Return the (x, y) coordinate for the center point of the cell that contains the specified text.  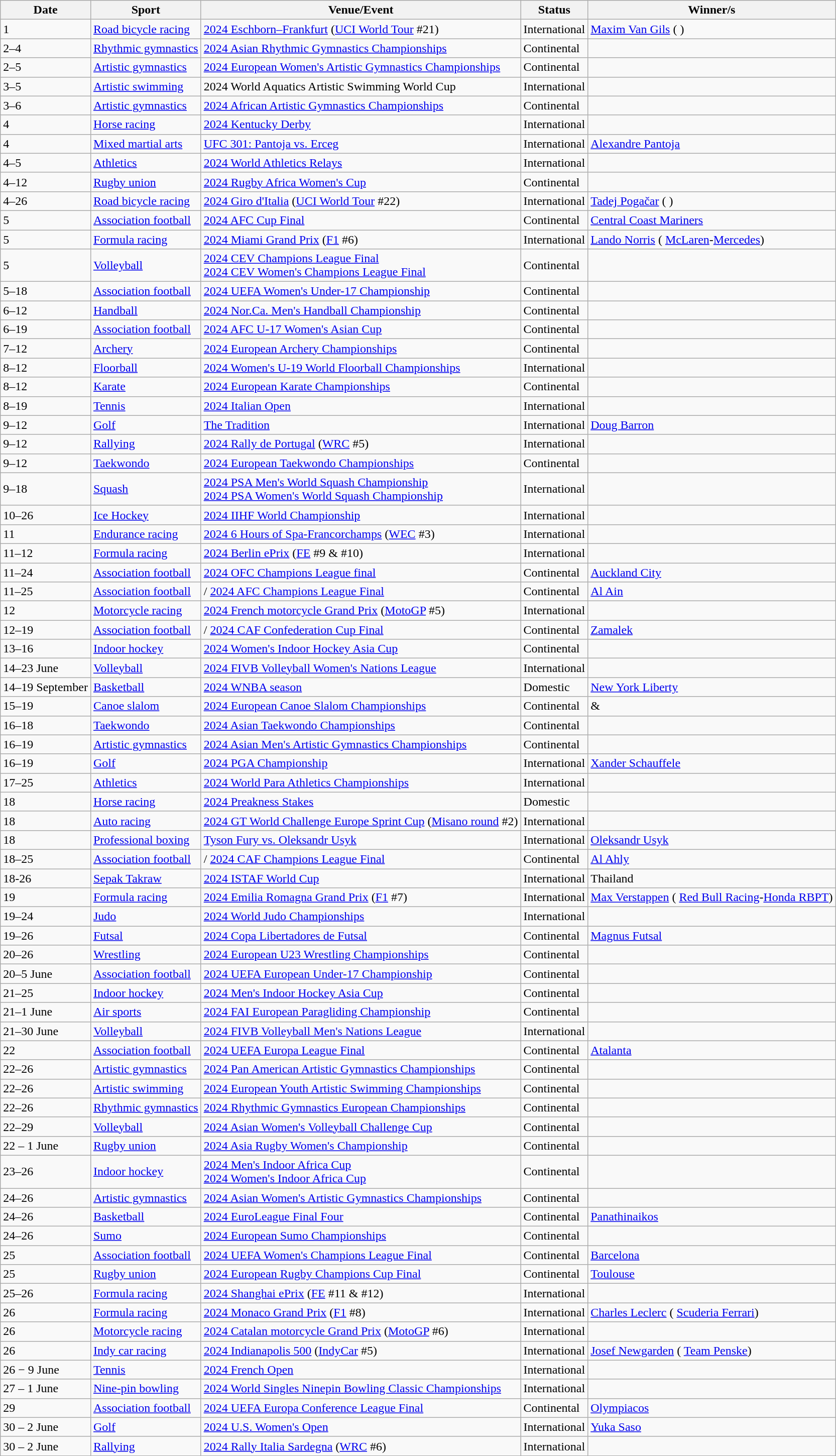
2024 World Athletics Relays (361, 163)
2024 Pan American Artistic Gymnastics Championships (361, 1069)
4–26 (46, 201)
Date (46, 10)
12–19 (46, 630)
2024 World Judo Championships (361, 917)
1 (46, 29)
2024 European Karate Championships (361, 387)
Squash (146, 489)
2024 UEFA Europa Conference League Final (361, 1408)
Sepak Takraw (146, 878)
2024 Asian Taekwondo Championships (361, 725)
2024 GT World Challenge Europe Sprint Cup (Misano round #2) (361, 821)
20–26 (46, 955)
22 – 1 June (46, 1146)
2024 Nor.Ca. Men's Handball Championship (361, 310)
5–18 (46, 291)
/ 2024 AFC Champions League Final (361, 592)
6–12 (46, 310)
Lando Norris ( McLaren-Mercedes) (712, 240)
Al Ahly (712, 859)
Doug Barron (712, 425)
New York Liberty (712, 687)
19–24 (46, 917)
Auckland City (712, 572)
2–4 (46, 48)
11–12 (46, 553)
Thailand (712, 878)
Maxim Van Gils ( ) (712, 29)
14–23 June (46, 668)
2024 AFC Cup Final (361, 220)
Olympiacos (712, 1408)
21–25 (46, 993)
22–29 (46, 1127)
Tyson Fury vs. Oleksandr Usyk (361, 840)
Canoe slalom (146, 706)
2024 European Archery Championships (361, 349)
Sumo (146, 1236)
6–19 (46, 329)
The Tradition (361, 425)
17–25 (46, 782)
2024 IIHF World Championship (361, 515)
Josef Newgarden ( Team Penske) (712, 1351)
2024 Monaco Grand Prix (F1 #8) (361, 1312)
Futsal (146, 936)
Al Ain (712, 592)
2024 FAI European Paragliding Championship (361, 1012)
2024 Kentucky Derby (361, 125)
21–30 June (46, 1031)
2024 FIVB Volleyball Men's Nations League (361, 1031)
Archery (146, 349)
18–25 (46, 859)
Auto racing (146, 821)
2–5 (46, 67)
2024 World Para Athletics Championships (361, 782)
Mixed martial arts (146, 144)
Indy car racing (146, 1351)
2024 European Rugby Champions Cup Final (361, 1274)
4–12 (46, 182)
Zamalek (712, 630)
Xander Schauffele (712, 763)
4–5 (46, 163)
Toulouse (712, 1274)
2024 OFC Champions League final (361, 572)
2024 European U23 Wrestling Championships (361, 955)
29 (46, 1408)
2024 UEFA Women's Under-17 Championship (361, 291)
3–5 (46, 86)
/ 2024 CAF Confederation Cup Final (361, 630)
11–24 (46, 572)
2024 PGA Championship (361, 763)
Yuka Saso (712, 1427)
Atalanta (712, 1050)
Tadej Pogačar ( ) (712, 201)
2024 Asia Rugby Women's Championship (361, 1146)
2024 Asian Rhythmic Gymnastics Championships (361, 48)
Barcelona (712, 1255)
Magnus Futsal (712, 936)
2024 Copa Libertadores de Futsal (361, 936)
Panathinaikos (712, 1217)
Winner/s (712, 10)
3–6 (46, 105)
Air sports (146, 1012)
2024 UEFA Women's Champions League Final (361, 1255)
2024 Women's Indoor Hockey Asia Cup (361, 649)
Endurance racing (146, 534)
2024 Men's Indoor Africa Cup 2024 Women's Indoor Africa Cup (361, 1171)
Wrestling (146, 955)
10–26 (46, 515)
9–18 (46, 489)
2024 Asian Women's Volleyball Challenge Cup (361, 1127)
2024 European Youth Artistic Swimming Championships (361, 1088)
16–18 (46, 725)
Status (554, 10)
8–19 (46, 406)
2024 PSA Men's World Squash Championship 2024 PSA Women's World Squash Championship (361, 489)
2024 UEFA European Under-17 Championship (361, 974)
2024 World Singles Ninepin Bowling Classic Championships (361, 1389)
2024 Giro d'Italia (UCI World Tour #22) (361, 201)
2024 Emilia Romagna Grand Prix (F1 #7) (361, 898)
Venue/Event (361, 10)
27 – 1 June (46, 1389)
2024 ISTAF World Cup (361, 878)
Handball (146, 310)
25–26 (46, 1293)
2024 French Open (361, 1370)
2024 6 Hours of Spa-Francorchamps (WEC #3) (361, 534)
Nine-pin bowling (146, 1389)
11–25 (46, 592)
2024 Indianapolis 500 (IndyCar #5) (361, 1351)
2024 Italian Open (361, 406)
21–1 June (46, 1012)
2024 WNBA season (361, 687)
Max Verstappen ( Red Bull Racing-Honda RBPT) (712, 898)
2024 Shanghai ePrix (FE #11 & #12) (361, 1293)
2024 European Taekwondo Championships (361, 463)
13–16 (46, 649)
2024 Rally Italia Sardegna (WRC #6) (361, 1446)
22 (46, 1050)
2024 UEFA Europa League Final (361, 1050)
2024 French motorcycle Grand Prix (MotoGP #5) (361, 611)
2024 Women's U-19 World Floorball Championships (361, 368)
2024 Asian Women's Artistic Gymnastics Championships (361, 1198)
2024 Rally de Portugal (WRC #5) (361, 444)
2024 European Sumo Championships (361, 1236)
2024 Asian Men's Artistic Gymnastics Championships (361, 744)
Professional boxing (146, 840)
19 (46, 898)
Judo (146, 917)
Sport (146, 10)
& (712, 706)
18-26 (46, 878)
/ 2024 CAF Champions League Final (361, 859)
Ice Hockey (146, 515)
Charles Leclerc ( Scuderia Ferrari) (712, 1312)
2024 Eschborn–Frankfurt (UCI World Tour #21) (361, 29)
2024 European Canoe Slalom Championships (361, 706)
2024 Rugby Africa Women's Cup (361, 182)
2024 Miami Grand Prix (F1 #6) (361, 240)
26 − 9 June (46, 1370)
Central Coast Mariners (712, 220)
2024 Berlin ePrix (FE #9 & #10) (361, 553)
2024 Rhythmic Gymnastics European Championships (361, 1107)
2024 U.S. Women's Open (361, 1427)
12 (46, 611)
UFC 301: Pantoja vs. Erceg (361, 144)
Karate (146, 387)
2024 AFC U-17 Women's Asian Cup (361, 329)
23–26 (46, 1171)
2024 World Aquatics Artistic Swimming World Cup (361, 86)
2024 Catalan motorcycle Grand Prix (MotoGP #6) (361, 1331)
20–5 June (46, 974)
15–19 (46, 706)
7–12 (46, 349)
14–19 September (46, 687)
2024 African Artistic Gymnastics Championships (361, 105)
11 (46, 534)
2024 FIVB Volleyball Women's Nations League (361, 668)
Alexandre Pantoja (712, 144)
2024 CEV Champions League Final 2024 CEV Women's Champions League Final (361, 265)
Oleksandr Usyk (712, 840)
2024 European Women's Artistic Gymnastics Championships (361, 67)
2024 Preakness Stakes (361, 802)
2024 EuroLeague Final Four (361, 1217)
2024 Men's Indoor Hockey Asia Cup (361, 993)
Floorball (146, 368)
19–26 (46, 936)
